Determine the (X, Y) coordinate at the center of the cell enclosing the given text.  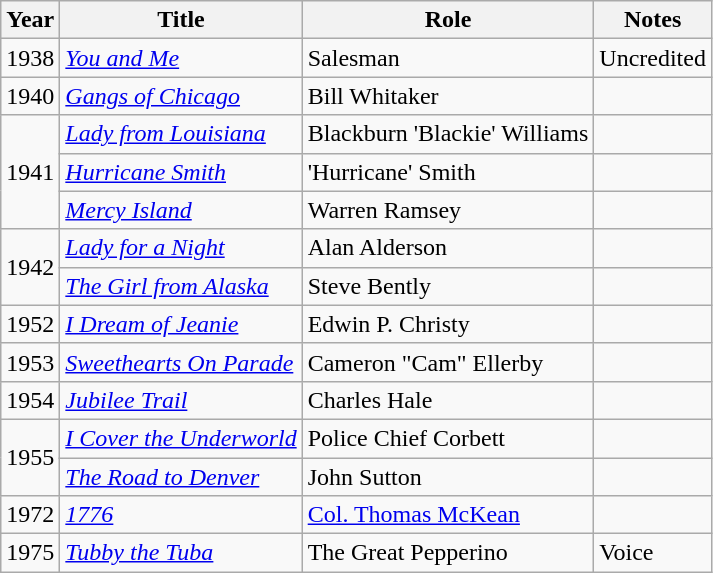
1955 (30, 457)
Year (30, 20)
Lady from Louisiana (181, 134)
I Dream of Jeanie (181, 324)
1975 (30, 553)
Hurricane Smith (181, 172)
1942 (30, 267)
You and Me (181, 58)
Tubby the Tuba (181, 553)
1940 (30, 96)
Jubilee Trail (181, 400)
Title (181, 20)
I Cover the Underworld (181, 438)
Voice (653, 553)
Warren Ramsey (448, 210)
Steve Bently (448, 286)
Lady for a Night (181, 248)
Gangs of Chicago (181, 96)
The Great Pepperino (448, 553)
1954 (30, 400)
'Hurricane' Smith (448, 172)
Col. Thomas McKean (448, 515)
Mercy Island (181, 210)
Role (448, 20)
Sweethearts On Parade (181, 362)
1952 (30, 324)
1938 (30, 58)
Uncredited (653, 58)
Blackburn 'Blackie' Williams (448, 134)
John Sutton (448, 477)
1953 (30, 362)
1941 (30, 172)
Alan Alderson (448, 248)
Notes (653, 20)
Salesman (448, 58)
Charles Hale (448, 400)
1972 (30, 515)
Bill Whitaker (448, 96)
Police Chief Corbett (448, 438)
The Road to Denver (181, 477)
Cameron "Cam" Ellerby (448, 362)
1776 (181, 515)
The Girl from Alaska (181, 286)
Edwin P. Christy (448, 324)
